Return (X, Y) of the center of cell containing provided text 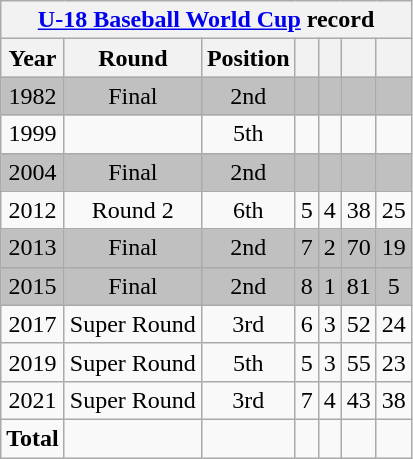
2 (330, 248)
2004 (33, 172)
2021 (33, 400)
2015 (33, 286)
6 (306, 324)
52 (358, 324)
Round (132, 58)
2019 (33, 362)
1999 (33, 134)
1982 (33, 96)
Year (33, 58)
Total (33, 438)
81 (358, 286)
8 (306, 286)
2017 (33, 324)
55 (358, 362)
70 (358, 248)
2013 (33, 248)
Round 2 (132, 210)
23 (394, 362)
1 (330, 286)
43 (358, 400)
6th (248, 210)
19 (394, 248)
U-18 Baseball World Cup record (206, 20)
24 (394, 324)
Position (248, 58)
2012 (33, 210)
25 (394, 210)
